Output the (x, y) coordinate of the center of the cell containing the given text.  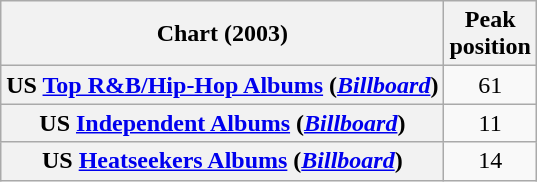
11 (490, 123)
14 (490, 161)
61 (490, 85)
US Top R&B/Hip-Hop Albums (Billboard) (222, 85)
Peakposition (490, 34)
US Heatseekers Albums (Billboard) (222, 161)
US Independent Albums (Billboard) (222, 123)
Chart (2003) (222, 34)
